Find where the given text appears and provide that cell's center as (x, y) coordinate. 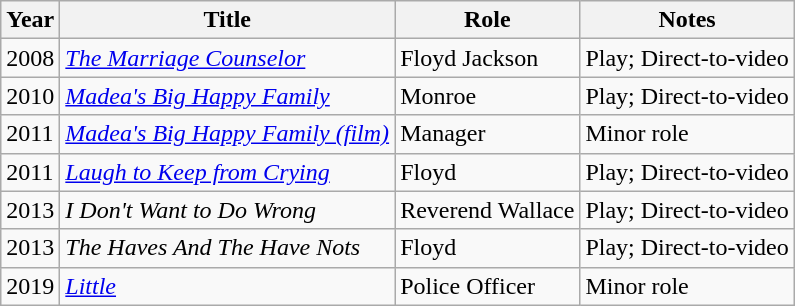
Laugh to Keep from Crying (228, 172)
I Don't Want to Do Wrong (228, 210)
The Marriage Counselor (228, 58)
Manager (488, 134)
Monroe (488, 96)
The Haves And The Have Nots (228, 248)
Madea's Big Happy Family (film) (228, 134)
2008 (30, 58)
Floyd Jackson (488, 58)
Reverend Wallace (488, 210)
2010 (30, 96)
Year (30, 20)
Role (488, 20)
Police Officer (488, 286)
2019 (30, 286)
Madea's Big Happy Family (228, 96)
Title (228, 20)
Notes (687, 20)
Little (228, 286)
